Provide the (X, Y) coordinate of the cell's center where the given text is located.  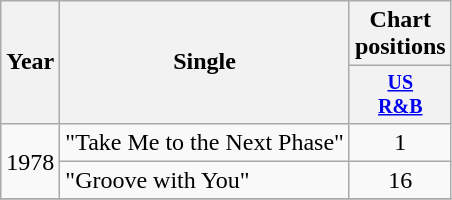
Single (205, 62)
16 (400, 180)
Chart positions (400, 34)
1978 (30, 161)
USR&B (400, 94)
Year (30, 62)
"Take Me to the Next Phase" (205, 142)
1 (400, 142)
"Groove with You" (205, 180)
